Return [x, y] of the center of cell containing provided text 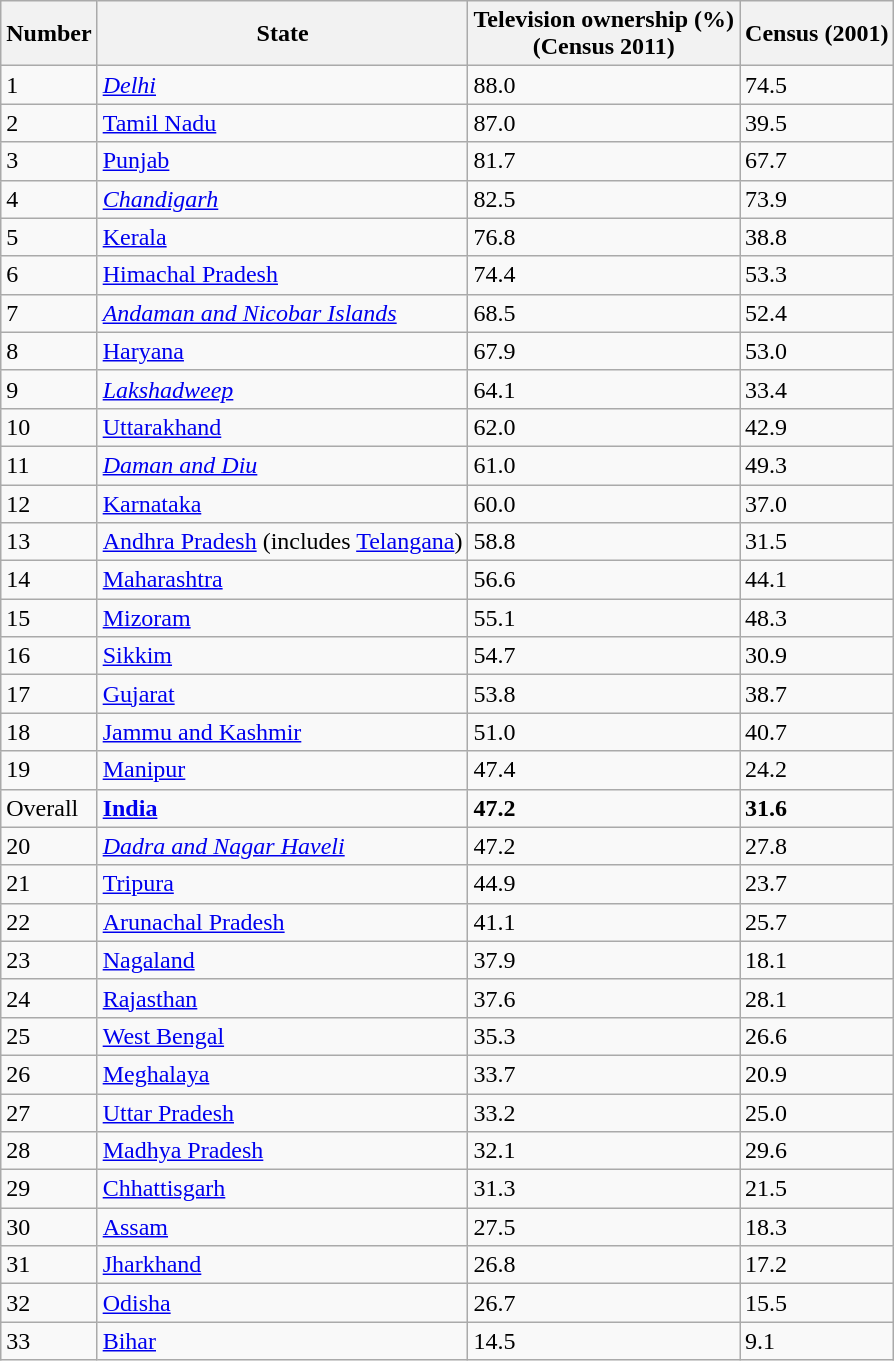
Mizoram [282, 618]
41.1 [604, 922]
Arunachal Pradesh [282, 922]
58.8 [604, 542]
25 [49, 1036]
Jharkhand [282, 1265]
Punjab [282, 161]
74.4 [604, 275]
25.0 [817, 1113]
14 [49, 580]
29 [49, 1189]
40.7 [817, 732]
Haryana [282, 351]
31.5 [817, 542]
22 [49, 922]
9.1 [817, 1341]
20.9 [817, 1074]
State [282, 34]
21.5 [817, 1189]
25.7 [817, 922]
Himachal Pradesh [282, 275]
37.0 [817, 503]
44.9 [604, 884]
37.9 [604, 960]
7 [49, 313]
10 [49, 427]
17 [49, 694]
Maharashtra [282, 580]
82.5 [604, 199]
33.7 [604, 1074]
39.5 [817, 123]
Kerala [282, 237]
Jammu and Kashmir [282, 732]
12 [49, 503]
42.9 [817, 427]
28 [49, 1151]
Bihar [282, 1341]
49.3 [817, 465]
28.1 [817, 998]
Odisha [282, 1303]
31.3 [604, 1189]
37.6 [604, 998]
Television ownership (%)(Census 2011) [604, 34]
West Bengal [282, 1036]
Overall [49, 808]
9 [49, 389]
27 [49, 1113]
24 [49, 998]
56.6 [604, 580]
Gujarat [282, 694]
73.9 [817, 199]
Tripura [282, 884]
87.0 [604, 123]
88.0 [604, 85]
62.0 [604, 427]
15 [49, 618]
16 [49, 656]
27.8 [817, 846]
30 [49, 1227]
24.2 [817, 770]
19 [49, 770]
13 [49, 542]
Nagaland [282, 960]
Chandigarh [282, 199]
31 [49, 1265]
18.1 [817, 960]
Sikkim [282, 656]
32.1 [604, 1151]
64.1 [604, 389]
Madhya Pradesh [282, 1151]
51.0 [604, 732]
33.4 [817, 389]
26.6 [817, 1036]
8 [49, 351]
38.7 [817, 694]
33 [49, 1341]
Manipur [282, 770]
54.7 [604, 656]
48.3 [817, 618]
30.9 [817, 656]
Census (2001) [817, 34]
Delhi [282, 85]
6 [49, 275]
31.6 [817, 808]
76.8 [604, 237]
74.5 [817, 85]
20 [49, 846]
44.1 [817, 580]
81.7 [604, 161]
Number [49, 34]
67.7 [817, 161]
2 [49, 123]
4 [49, 199]
29.6 [817, 1151]
Daman and Diu [282, 465]
53.3 [817, 275]
32 [49, 1303]
26.8 [604, 1265]
35.3 [604, 1036]
60.0 [604, 503]
Chhattisgarh [282, 1189]
61.0 [604, 465]
14.5 [604, 1341]
38.8 [817, 237]
3 [49, 161]
Meghalaya [282, 1074]
1 [49, 85]
26.7 [604, 1303]
52.4 [817, 313]
Andaman and Nicobar Islands [282, 313]
18.3 [817, 1227]
67.9 [604, 351]
53.8 [604, 694]
53.0 [817, 351]
Rajasthan [282, 998]
Karnataka [282, 503]
Tamil Nadu [282, 123]
5 [49, 237]
27.5 [604, 1227]
Uttarakhand [282, 427]
33.2 [604, 1113]
Dadra and Nagar Haveli [282, 846]
India [282, 808]
55.1 [604, 618]
Assam [282, 1227]
18 [49, 732]
17.2 [817, 1265]
23 [49, 960]
Uttar Pradesh [282, 1113]
Andhra Pradesh (includes Telangana) [282, 542]
Lakshadweep [282, 389]
26 [49, 1074]
11 [49, 465]
21 [49, 884]
47.4 [604, 770]
23.7 [817, 884]
68.5 [604, 313]
15.5 [817, 1303]
